Provide the [X, Y] coordinate of the cell's center where the given text is located.  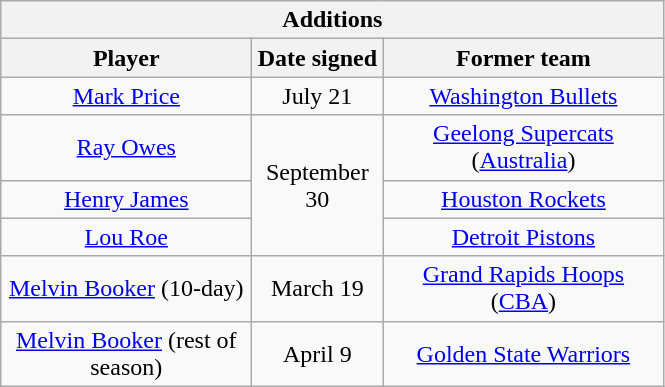
Geelong Supercats (Australia) [524, 148]
Mark Price [126, 96]
Detroit Pistons [524, 237]
Washington Bullets [524, 96]
Henry James [126, 199]
September 30 [318, 186]
April 9 [318, 354]
Date signed [318, 58]
Houston Rockets [524, 199]
July 21 [318, 96]
Melvin Booker (10-day) [126, 288]
Former team [524, 58]
Melvin Booker (rest of season) [126, 354]
Lou Roe [126, 237]
Ray Owes [126, 148]
Additions [332, 20]
March 19 [318, 288]
Player [126, 58]
Grand Rapids Hoops (CBA) [524, 288]
Golden State Warriors [524, 354]
